Find where the given text appears and provide that cell's center as (X, Y) coordinate. 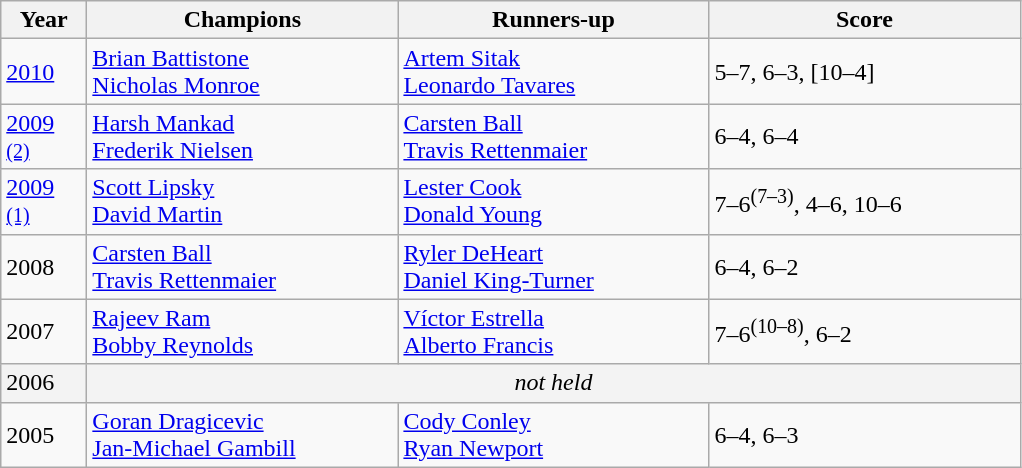
Goran Dragicevic Jan-Michael Gambill (242, 434)
2008 (44, 266)
Score (864, 20)
not held (554, 383)
2009 (1) (44, 202)
7–6(10–8), 6–2 (864, 332)
Rajeev Ram Bobby Reynolds (242, 332)
Artem Sitak Leonardo Tavares (554, 72)
2006 (44, 383)
Víctor Estrella Alberto Francis (554, 332)
Lester Cook Donald Young (554, 202)
Cody Conley Ryan Newport (554, 434)
6–4, 6–4 (864, 136)
Harsh Mankad Frederik Nielsen (242, 136)
Scott Lipsky David Martin (242, 202)
Champions (242, 20)
6–4, 6–3 (864, 434)
2010 (44, 72)
5–7, 6–3, [10–4] (864, 72)
Ryler DeHeart Daniel King-Turner (554, 266)
Year (44, 20)
6–4, 6–2 (864, 266)
2007 (44, 332)
7–6(7–3), 4–6, 10–6 (864, 202)
Runners-up (554, 20)
Brian Battistone Nicholas Monroe (242, 72)
2009 (2) (44, 136)
2005 (44, 434)
